For the text-containing cell, return its midpoint in (X, Y) coordinate format. 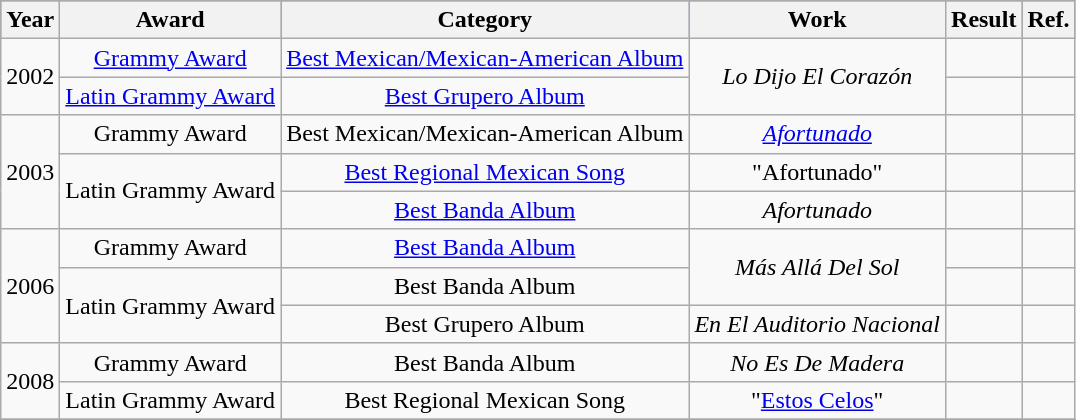
No Es De Madera (818, 362)
"Estos Celos" (818, 400)
Award (170, 20)
2006 (30, 286)
Result (984, 20)
"Afortunado" (818, 172)
Year (30, 20)
Lo Dijo El Corazón (818, 77)
Work (818, 20)
2008 (30, 381)
Más Allá Del Sol (818, 267)
Ref. (1048, 20)
En El Auditorio Nacional (818, 324)
Category (485, 20)
2003 (30, 172)
2002 (30, 77)
